Extract the (X, Y) coordinate from the center of the cell holding the provided text.  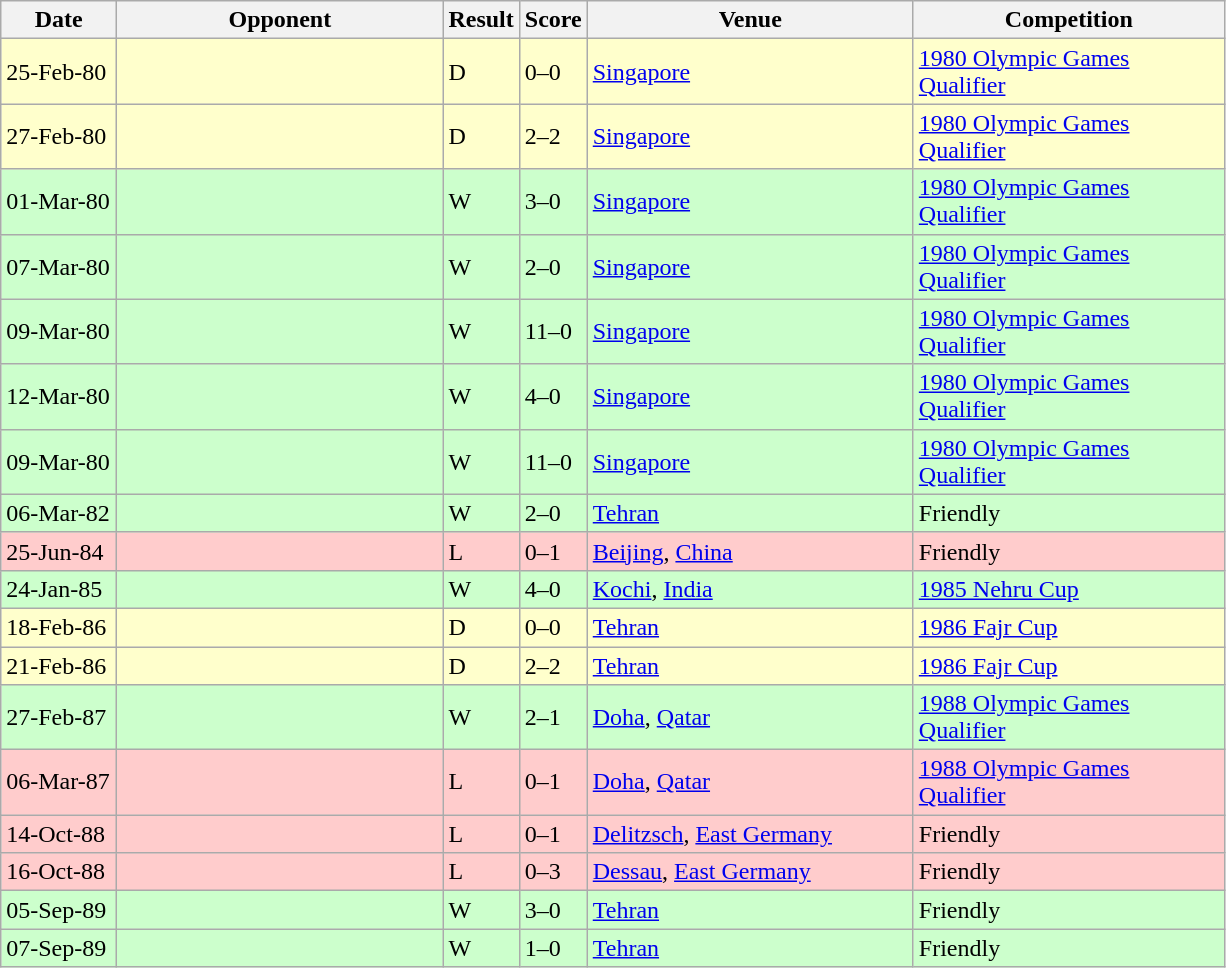
06-Mar-87 (59, 782)
25-Jun-84 (59, 551)
06-Mar-82 (59, 513)
18-Feb-86 (59, 627)
Result (481, 20)
16-Oct-88 (59, 872)
Opponent (280, 20)
Dessau, East Germany (750, 872)
27-Feb-87 (59, 718)
Kochi, India (750, 589)
Date (59, 20)
07-Sep-89 (59, 948)
05-Sep-89 (59, 910)
24-Jan-85 (59, 589)
21-Feb-86 (59, 665)
1985 Nehru Cup (1068, 589)
14-Oct-88 (59, 834)
07-Mar-80 (59, 266)
25-Feb-80 (59, 72)
12-Mar-80 (59, 396)
01-Mar-80 (59, 202)
2–1 (553, 718)
Delitzsch, East Germany (750, 834)
0–3 (553, 872)
Score (553, 20)
Venue (750, 20)
Beijing, China (750, 551)
1–0 (553, 948)
Competition (1068, 20)
27-Feb-80 (59, 136)
